Pinpoint the cell where the given text exists, returning its [x, y] midpoint coordinate. 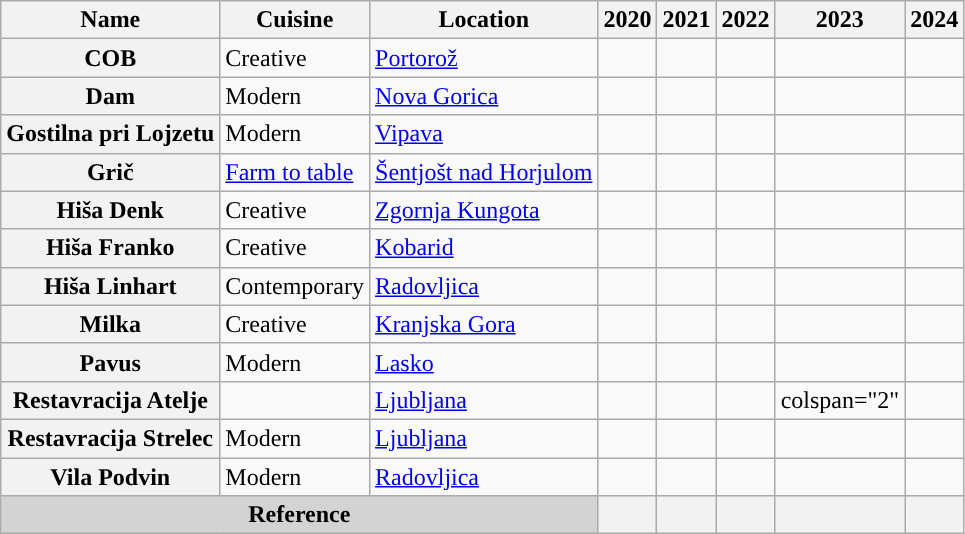
Pavus [110, 362]
Šentjošt nad Horjulom [484, 172]
Hiša Linhart [110, 286]
Lasko [484, 362]
Reference [300, 515]
Contemporary [295, 286]
2020 [628, 20]
2022 [746, 20]
Hiša Denk [110, 210]
Nova Gorica [484, 96]
Portorož [484, 58]
Kranjska Gora [484, 324]
Name [110, 20]
colspan="2" [840, 400]
Zgornja Kungota [484, 210]
Location [484, 20]
Cuisine [295, 20]
Milka [110, 324]
Vila Podvin [110, 477]
Kobarid [484, 248]
2023 [840, 20]
Farm to table [295, 172]
Restavracija Strelec [110, 438]
Dam [110, 96]
COB [110, 58]
Gostilna pri Lojzetu [110, 134]
2024 [934, 20]
Hiša Franko [110, 248]
2021 [686, 20]
Restavracija Atelje [110, 400]
Vipava [484, 134]
Grič [110, 172]
